Find where the given text appears and provide that cell's center as (x, y) coordinate. 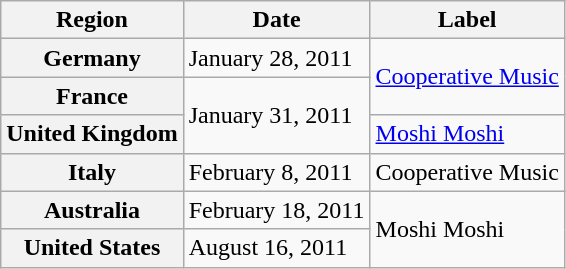
Date (276, 20)
Germany (92, 58)
Australia (92, 210)
August 16, 2011 (276, 248)
February 8, 2011 (276, 172)
Region (92, 20)
United Kingdom (92, 134)
France (92, 96)
Italy (92, 172)
January 31, 2011 (276, 115)
United States (92, 248)
Label (467, 20)
February 18, 2011 (276, 210)
January 28, 2011 (276, 58)
